Detect which cell encompasses the target text, then output its [x, y] center coordinate. 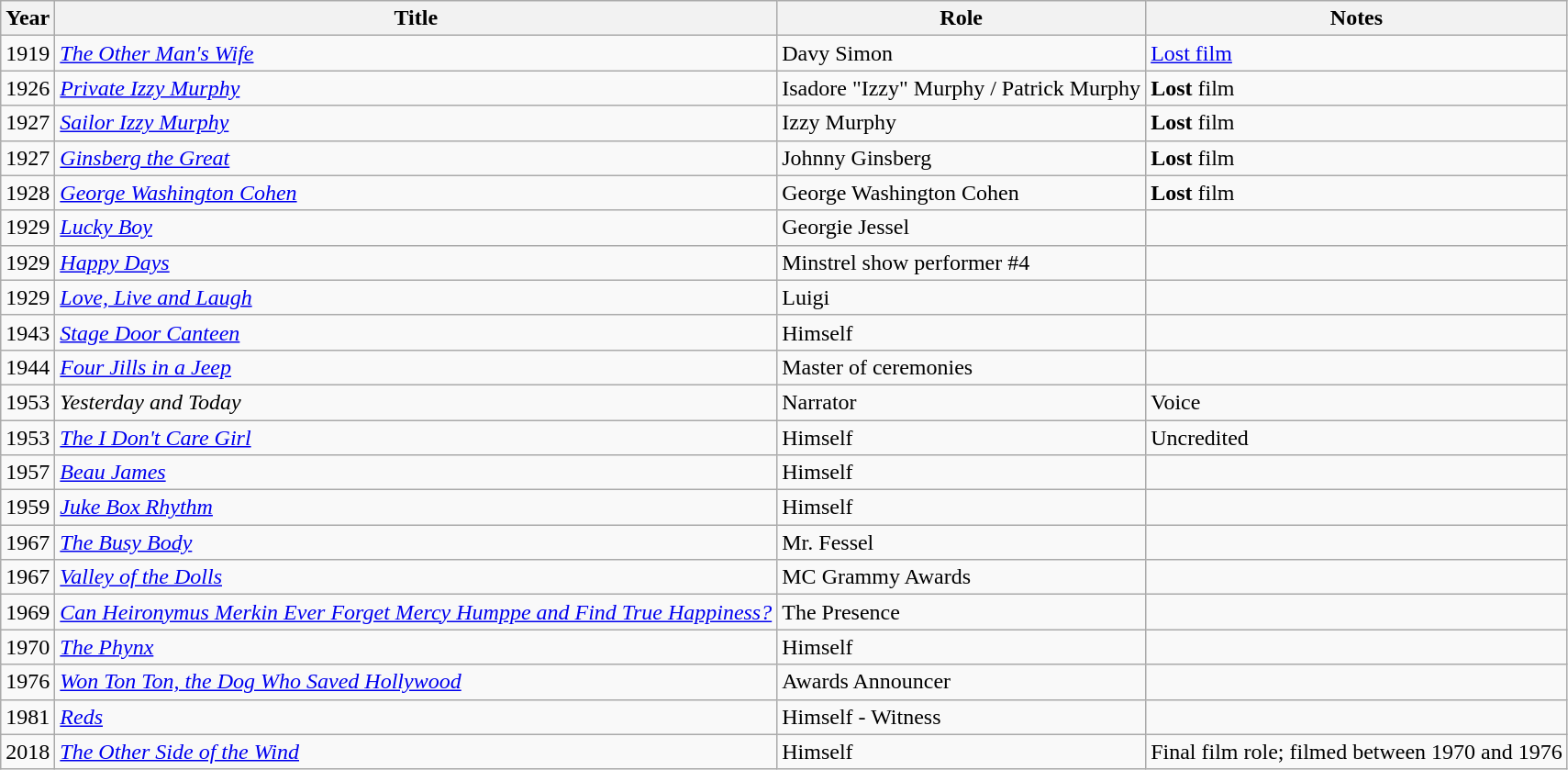
Year [28, 18]
1976 [28, 682]
Juke Box Rhythm [417, 508]
Johnny Ginsberg [962, 158]
1959 [28, 508]
MC Grammy Awards [962, 577]
The Other Side of the Wind [417, 752]
1919 [28, 53]
2018 [28, 752]
Georgie Jessel [962, 228]
Minstrel show performer #4 [962, 262]
Won Ton Ton, the Dog Who Saved Hollywood [417, 682]
1944 [28, 367]
1943 [28, 332]
Narrator [962, 402]
1957 [28, 473]
Luigi [962, 297]
Izzy Murphy [962, 123]
1969 [28, 612]
The Phynx [417, 647]
Master of ceremonies [962, 367]
1926 [28, 88]
Beau James [417, 473]
Voice [1357, 402]
1970 [28, 647]
Mr. Fessel [962, 542]
1981 [28, 717]
Isadore "Izzy" Murphy / Patrick Murphy [962, 88]
Final film role; filmed between 1970 and 1976 [1357, 752]
Happy Days [417, 262]
Can Heironymus Merkin Ever Forget Mercy Humppe and Find True Happiness? [417, 612]
Uncredited [1357, 438]
Awards Announcer [962, 682]
Davy Simon [962, 53]
Lucky Boy [417, 228]
Love, Live and Laugh [417, 297]
Private Izzy Murphy [417, 88]
Stage Door Canteen [417, 332]
Title [417, 18]
1928 [28, 193]
The I Don't Care Girl [417, 438]
Sailor Izzy Murphy [417, 123]
Four Jills in a Jeep [417, 367]
Notes [1357, 18]
Yesterday and Today [417, 402]
Reds [417, 717]
Ginsberg the Great [417, 158]
The Other Man's Wife [417, 53]
Himself - Witness [962, 717]
The Busy Body [417, 542]
Role [962, 18]
The Presence [962, 612]
Valley of the Dolls [417, 577]
